Capture the cell that displays the provided text and extract its (X, Y) central coordinate. 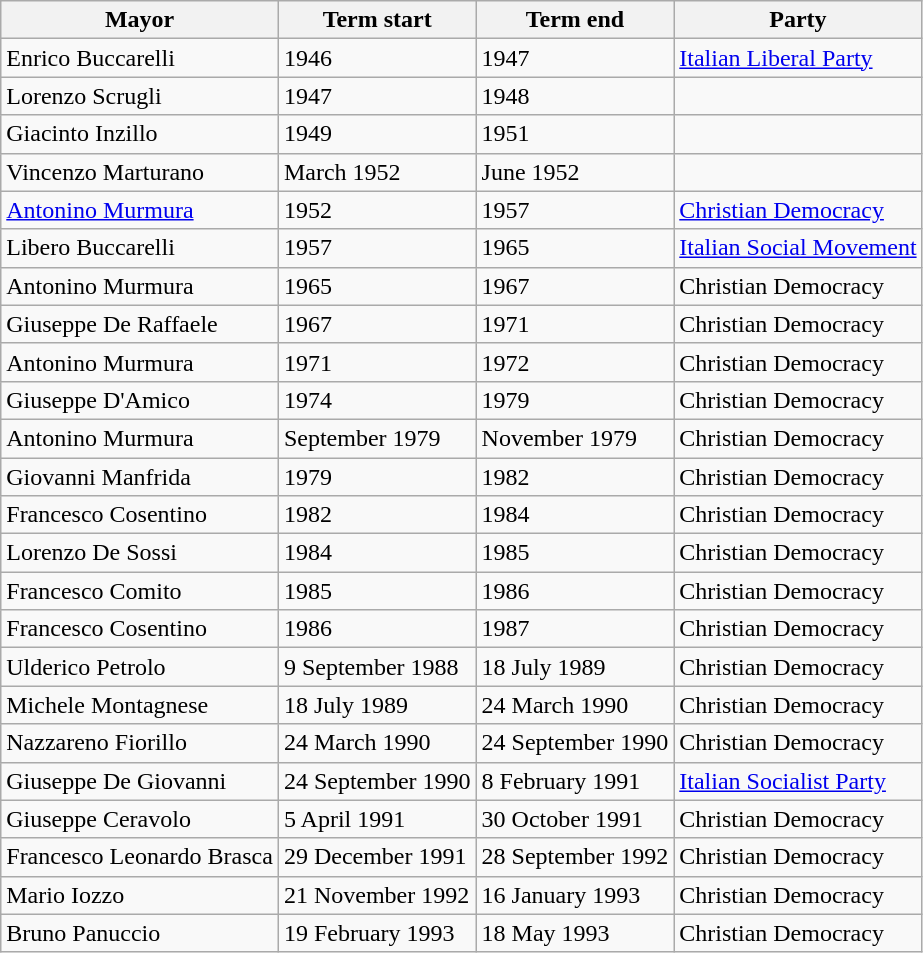
1974 (377, 400)
1949 (377, 134)
Lorenzo Scrugli (140, 96)
1952 (377, 210)
Nazzareno Fiorillo (140, 743)
Giuseppe D'Amico (140, 400)
Mayor (140, 20)
Giuseppe De Giovanni (140, 781)
29 December 1991 (377, 857)
Mario Iozzo (140, 895)
Enrico Buccarelli (140, 58)
Lorenzo De Sossi (140, 553)
Ulderico Petrolo (140, 667)
8 February 1991 (575, 781)
Italian Social Movement (798, 248)
September 1979 (377, 438)
Term end (575, 20)
1972 (575, 362)
16 January 1993 (575, 895)
Party (798, 20)
5 April 1991 (377, 819)
Vincenzo Marturano (140, 172)
Term start (377, 20)
Giacinto Inzillo (140, 134)
9 September 1988 (377, 667)
1948 (575, 96)
30 October 1991 (575, 819)
June 1952 (575, 172)
Giuseppe De Raffaele (140, 324)
Italian Socialist Party (798, 781)
1946 (377, 58)
1987 (575, 629)
November 1979 (575, 438)
Italian Liberal Party (798, 58)
18 May 1993 (575, 933)
1951 (575, 134)
28 September 1992 (575, 857)
19 February 1993 (377, 933)
21 November 1992 (377, 895)
Michele Montagnese (140, 705)
Giuseppe Ceravolo (140, 819)
Francesco Leonardo Brasca (140, 857)
Francesco Comito (140, 591)
Giovanni Manfrida (140, 477)
Libero Buccarelli (140, 248)
March 1952 (377, 172)
Bruno Panuccio (140, 933)
